Return (x, y) of the center of cell containing provided text 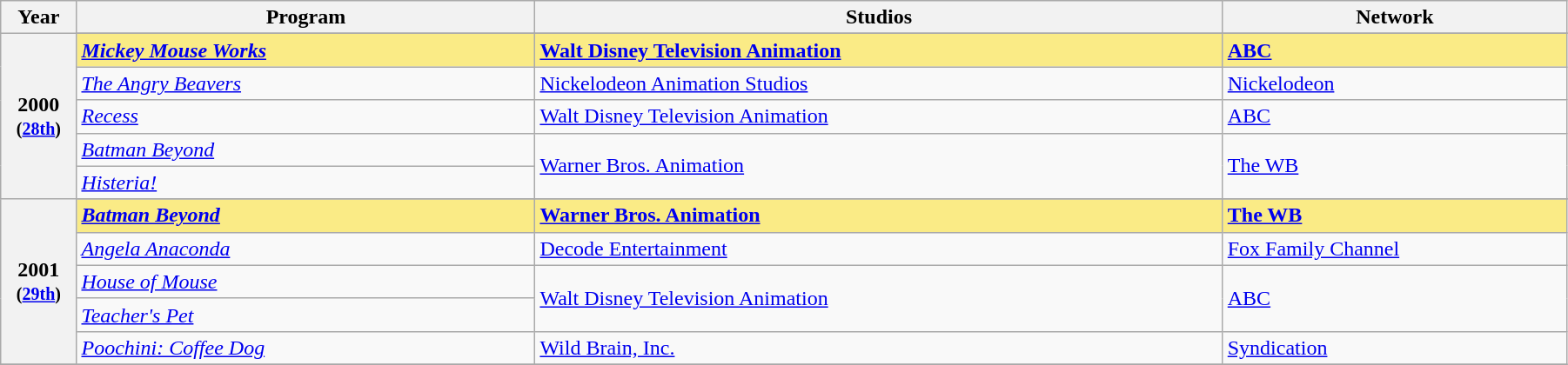
Mickey Mouse Works (306, 50)
Studios (879, 17)
Fox Family Channel (1394, 249)
2000 (28th) (38, 116)
2001 (29th) (38, 282)
Recess (306, 116)
The Angry Beavers (306, 83)
Program (306, 17)
Poochini: Coffee Dog (306, 348)
Angela Anaconda (306, 249)
Network (1394, 17)
Syndication (1394, 348)
Wild Brain, Inc. (879, 348)
Decode Entertainment (879, 249)
Year (38, 17)
Teacher's Pet (306, 315)
Nickelodeon (1394, 83)
Histeria! (306, 182)
House of Mouse (306, 282)
Nickelodeon Animation Studios (879, 83)
